Determine the (X, Y) coordinate at the center of the cell enclosing the given text.  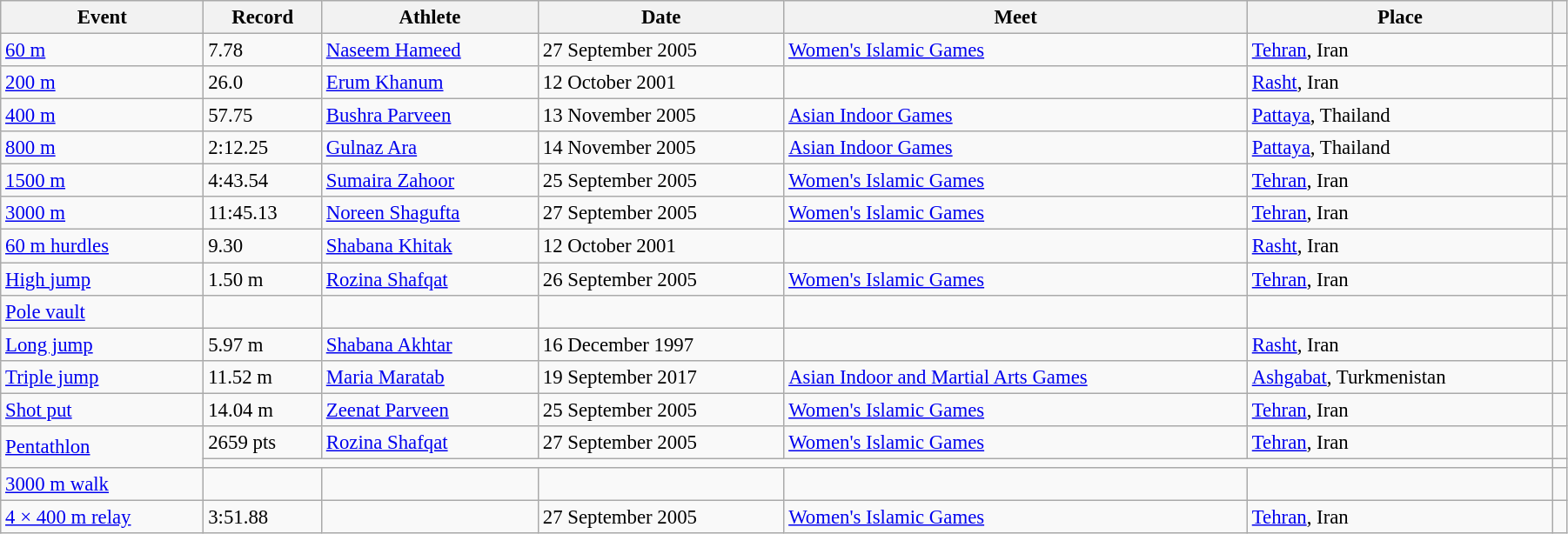
Date (660, 17)
200 m (103, 83)
14.04 m (263, 410)
2:12.25 (263, 148)
Asian Indoor and Martial Arts Games (1016, 377)
3000 m (103, 213)
26.0 (263, 83)
Naseem Hameed (430, 50)
3000 m walk (103, 484)
400 m (103, 116)
16 December 1997 (660, 344)
11.52 m (263, 377)
Pentathlon (103, 447)
Noreen Shagufta (430, 213)
Shabana Akhtar (430, 344)
57.75 (263, 116)
4 × 400 m relay (103, 517)
9.30 (263, 246)
60 m hurdles (103, 246)
14 November 2005 (660, 148)
Sumaira Zahoor (430, 181)
Erum Khanum (430, 83)
Triple jump (103, 377)
19 September 2017 (660, 377)
Maria Maratab (430, 377)
7.78 (263, 50)
Gulnaz Ara (430, 148)
1.50 m (263, 279)
4:43.54 (263, 181)
Zeenat Parveen (430, 410)
High jump (103, 279)
26 September 2005 (660, 279)
Ashgabat, Turkmenistan (1399, 377)
60 m (103, 50)
13 November 2005 (660, 116)
11:45.13 (263, 213)
Pole vault (103, 311)
Bushra Parveen (430, 116)
Record (263, 17)
3:51.88 (263, 517)
800 m (103, 148)
Shabana Khitak (430, 246)
2659 pts (263, 443)
Place (1399, 17)
Shot put (103, 410)
1500 m (103, 181)
Event (103, 17)
Athlete (430, 17)
Long jump (103, 344)
Meet (1016, 17)
5.97 m (263, 344)
